Provide the [x, y] coordinate of the cell's center where the given text is located.  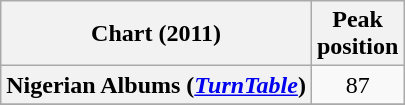
Chart (2011) [156, 34]
Nigerian Albums (TurnTable) [156, 85]
Peakposition [357, 34]
87 [357, 85]
